Return [X, Y] of the center of cell containing provided text 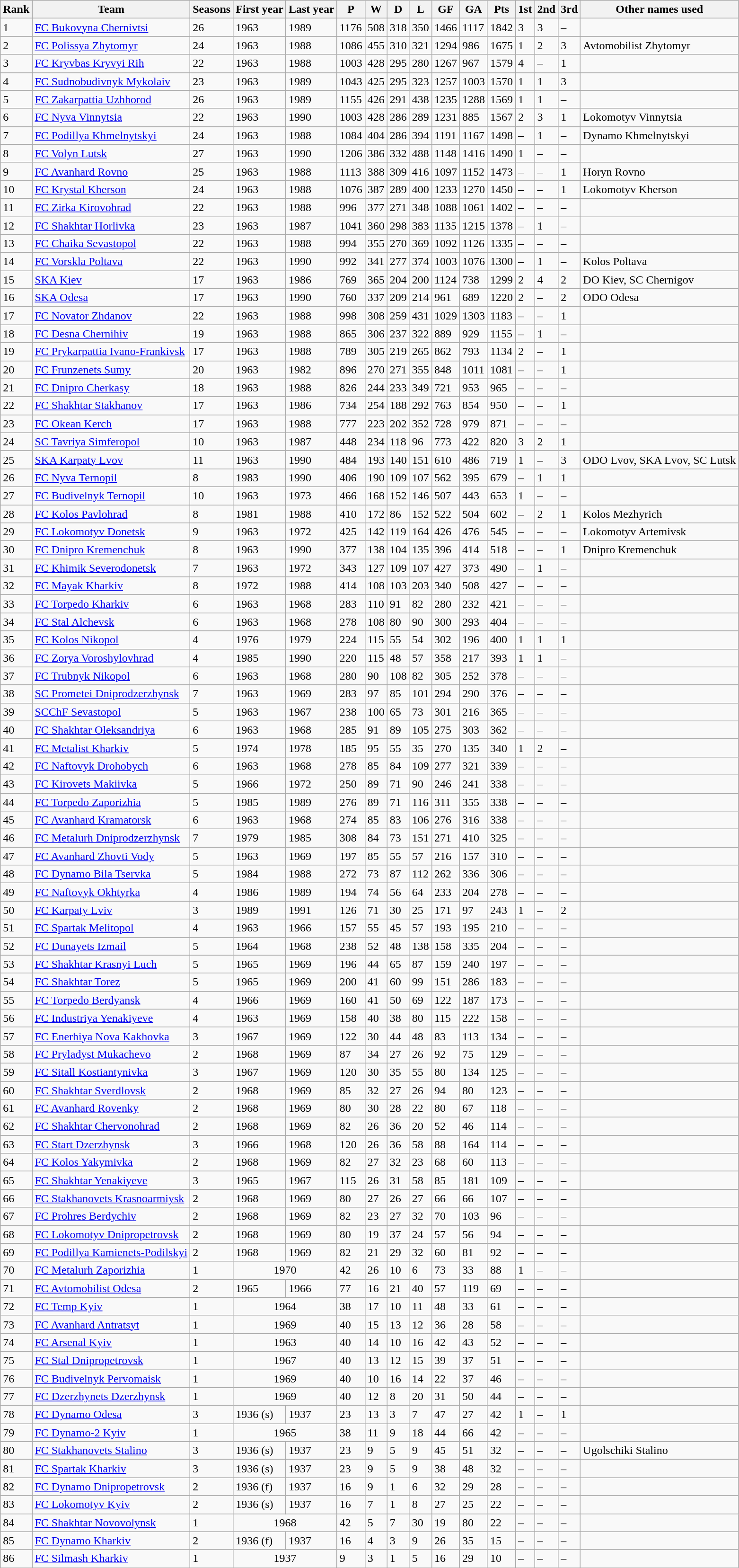
848 [446, 370]
FC Avanhard Rovenky [111, 1108]
1473 [501, 171]
292 [420, 406]
95 [376, 748]
Avtomobilist Zhytomyr [660, 45]
FC Mayak Kharkiv [111, 586]
1st [525, 9]
FC Temp Kyiv [111, 1306]
416 [420, 171]
967 [473, 63]
490 [501, 568]
777 [351, 424]
D [398, 9]
173 [501, 1000]
986 [473, 45]
562 [446, 478]
610 [446, 460]
FC Kolos Yakymivka [111, 1162]
953 [473, 388]
374 [420, 262]
1300 [501, 262]
116 [420, 802]
302 [446, 640]
222 [473, 1018]
223 [376, 424]
185 [351, 748]
FC Dynamo Odesa [111, 1415]
SKA Karpaty Lvov [111, 460]
Dynamo Khmelnytskyi [660, 135]
FC Podillya Khmelnytskyi [111, 135]
72 [16, 1306]
100 [376, 712]
172 [376, 514]
FC Spartak Kharkiv [111, 1469]
112 [420, 874]
889 [446, 334]
1134 [501, 352]
961 [446, 298]
SKA Odesa [111, 298]
104 [398, 550]
1086 [351, 45]
522 [446, 514]
422 [473, 442]
272 [351, 874]
126 [351, 910]
719 [501, 460]
FC Stal Dnipropetrovsk [111, 1360]
1092 [446, 244]
1567 [501, 117]
Team [111, 9]
Rank [16, 9]
219 [398, 352]
386 [376, 153]
679 [501, 478]
FC Shakhtar Torez [111, 982]
421 [501, 604]
FC Avtomobilist Odesa [111, 1288]
1675 [501, 45]
140 [398, 460]
298 [398, 226]
1126 [473, 244]
318 [398, 27]
FC Dynamo Dnipropetrovsk [111, 1487]
FC Kolos Pavlohrad [111, 514]
Lokomotyv Artemivsk [660, 532]
146 [420, 496]
896 [351, 370]
241 [473, 784]
FC Sudnobudivnyk Mykolaiv [111, 81]
FC Polissya Zhytomyr [111, 45]
246 [446, 784]
DO Kiev, SC Chernigov [660, 280]
SC Tavriya Simferopol [111, 442]
FC Shakhtar Horlivka [111, 226]
965 [501, 388]
79 [16, 1433]
854 [473, 406]
159 [446, 964]
FC Dzerzhynets Dzerzhynsk [111, 1397]
FC Shakhtar Stakhanov [111, 406]
290 [473, 694]
1231 [446, 117]
FC Dynamo Bila Tservka [111, 874]
FC Kryvbas Kryvyi Rih [111, 63]
1984 [260, 874]
476 [473, 532]
793 [473, 352]
339 [501, 766]
110 [376, 604]
129 [501, 1054]
300 [446, 622]
1113 [351, 171]
1978 [311, 748]
FC Karpaty Lviv [111, 910]
FC Dynamo Kharkiv [111, 1541]
865 [351, 334]
FC Naftovyk Okhtyrka [111, 892]
1335 [501, 244]
FC Metalist Kharkiv [111, 748]
FC Dynamo-2 Kyiv [111, 1433]
217 [473, 658]
252 [473, 676]
395 [473, 478]
1842 [501, 27]
406 [351, 478]
FC Shakhtar Chervonohrad [111, 1126]
SCChF Sevastopol [111, 712]
275 [446, 730]
FC Kirovets Makiivka [111, 784]
ODO Lvov, SKA Lvov, SC Lutsk [660, 460]
FC Zorya Voroshylovhrad [111, 658]
507 [446, 496]
689 [473, 298]
220 [351, 658]
FC Khimik Severodonetsk [111, 568]
FC Shakhtar Novovolynsk [111, 1523]
Seasons [212, 9]
1976 [260, 640]
237 [398, 334]
59 [16, 1072]
FC Shakhtar Yenakiyeve [111, 1180]
187 [473, 1000]
FC Silmash Kharkiv [111, 1559]
332 [398, 153]
FC Metalurh Dniprodzerzhynsk [111, 838]
309 [398, 171]
FC Enerhiya Nova Kakhovka [111, 1036]
FC Nyva Vinnytsia [111, 117]
348 [420, 207]
FC Nyva Ternopil [111, 478]
2nd [546, 9]
142 [376, 532]
FC Arsenal Kyiv [111, 1342]
285 [351, 730]
FC Chaika Sevastopol [111, 244]
78 [16, 1415]
1215 [473, 226]
Other names used [660, 9]
190 [376, 478]
265 [420, 352]
1191 [446, 135]
FC Naftovyk Drohobych [111, 766]
1270 [473, 189]
998 [351, 316]
316 [473, 820]
188 [398, 406]
FC Dnipro Kremenchuk [111, 550]
203 [420, 586]
1117 [473, 27]
358 [446, 658]
232 [473, 604]
1176 [351, 27]
1235 [446, 99]
106 [420, 820]
1498 [501, 135]
1124 [446, 280]
303 [473, 730]
325 [501, 838]
486 [473, 460]
602 [501, 514]
Kolos Mezhyrich [660, 514]
194 [351, 892]
63 [16, 1144]
171 [446, 910]
FC Trubnyk Nikopol [111, 676]
1466 [446, 27]
431 [420, 316]
1569 [501, 99]
994 [351, 244]
210 [501, 928]
311 [446, 802]
Last year [311, 9]
209 [398, 298]
Lokomotyv Kherson [660, 189]
183 [501, 982]
127 [376, 568]
3rd [570, 9]
979 [473, 424]
773 [446, 442]
1061 [473, 207]
1982 [311, 370]
369 [420, 244]
FC Avanhard Kramatorsk [111, 820]
244 [376, 388]
GF [446, 9]
250 [351, 784]
349 [420, 388]
1991 [311, 910]
653 [501, 496]
1183 [501, 316]
341 [376, 262]
1206 [351, 153]
996 [351, 207]
181 [473, 1180]
Lokomotyv Vinnytsia [660, 117]
FC Dunayets Izmail [111, 946]
224 [351, 640]
1167 [473, 135]
FC Novator Zhdanov [111, 316]
360 [376, 226]
125 [501, 1072]
FC Lokomotyv Dnipropetrovsk [111, 1234]
FC Stakhanovets Krasnoarmiysk [111, 1198]
105 [420, 730]
504 [473, 514]
291 [398, 99]
1416 [473, 153]
FC Prykarpattia Ivano-Frankivsk [111, 352]
388 [376, 171]
FC Torpedo Berdyansk [111, 1000]
Dnipro Kremenchuk [660, 550]
393 [501, 658]
FC Stal Alchevsk [111, 622]
GA [473, 9]
929 [473, 334]
1303 [473, 316]
1257 [446, 81]
262 [446, 874]
1043 [351, 81]
1233 [446, 189]
352 [420, 424]
721 [446, 388]
FC Start Dzerzhynsk [111, 1144]
99 [420, 982]
FC Budivelnyk Pervomaisk [111, 1379]
FC Industriya Yenakiyeve [111, 1018]
387 [376, 189]
W [376, 9]
448 [351, 442]
FC Prohres Berdychiv [111, 1216]
254 [376, 406]
1148 [446, 153]
1294 [446, 45]
Pts [501, 9]
396 [446, 550]
376 [501, 694]
862 [446, 352]
1220 [501, 298]
1041 [351, 226]
488 [420, 153]
240 [473, 964]
323 [420, 81]
1450 [501, 189]
769 [351, 280]
1097 [446, 171]
1011 [473, 370]
1135 [446, 226]
Horyn Rovno [660, 171]
FC Frunzenets Sumy [111, 370]
FC Dnipro Cherkasy [111, 388]
950 [501, 406]
FC Lokomotyv Kyiv [111, 1505]
826 [351, 388]
FC Avanhard Rovno [111, 171]
728 [446, 424]
293 [473, 622]
455 [376, 45]
259 [398, 316]
FC Pryladyst Mukachevo [111, 1054]
1299 [501, 280]
62 [16, 1126]
336 [473, 874]
FC Krystal Kherson [111, 189]
P [351, 9]
FC Sitall Kostiantynivka [111, 1072]
L [420, 9]
789 [351, 352]
FC Shakhtar Krasnyi Luch [111, 964]
ODO Odesa [660, 298]
Ugolschiki Stalino [660, 1451]
195 [473, 928]
1490 [501, 153]
FC Vorskla Poltava [111, 262]
992 [351, 262]
383 [420, 226]
101 [420, 694]
SC Prometei Dniprodzerzhynsk [111, 694]
1981 [260, 514]
123 [501, 1090]
738 [473, 280]
FC Spartak Melitopol [111, 928]
484 [351, 460]
53 [16, 964]
Kolos Poltava [660, 262]
1152 [473, 171]
FC Zakarpattia Uzhhorod [111, 99]
438 [420, 99]
274 [351, 820]
FC Torpedo Zaporizhia [111, 802]
1267 [446, 63]
378 [501, 676]
76 [16, 1379]
545 [501, 532]
885 [473, 117]
1973 [311, 496]
294 [446, 694]
214 [420, 298]
1288 [473, 99]
FC Avanhard Antratsyt [111, 1324]
FC Budivelnyk Ternopil [111, 496]
FC Avanhard Zhovti Vody [111, 856]
FC Bukovyna Chernivtsi [111, 27]
FC Okean Kerch [111, 424]
443 [473, 496]
1579 [501, 63]
1974 [260, 748]
1081 [501, 370]
160 [351, 1000]
362 [501, 730]
1084 [351, 135]
FC Shakhtar Oleksandriya [111, 730]
350 [420, 27]
1983 [260, 478]
1970 [285, 1270]
FC Zirka Kirovohrad [111, 207]
234 [376, 442]
243 [501, 910]
FC Shakhtar Sverdlovsk [111, 1090]
343 [351, 568]
FC Lokomotyv Donetsk [111, 532]
SKA Kiev [111, 280]
763 [446, 406]
FC Stakhanovets Stalino [111, 1451]
335 [473, 946]
466 [351, 496]
FC Desna Chernihiv [111, 334]
871 [501, 424]
FC Podillya Kamienets-Podilskyi [111, 1252]
FC Metalurh Zaporizhia [111, 1270]
First year [260, 9]
734 [351, 406]
FC Kolos Nikopol [111, 640]
394 [420, 135]
FC Torpedo Kharkiv [111, 604]
518 [501, 550]
1029 [446, 316]
1088 [446, 207]
760 [351, 298]
373 [473, 568]
337 [376, 298]
49 [16, 892]
301 [446, 712]
1378 [501, 226]
1402 [501, 207]
820 [501, 442]
1570 [501, 81]
202 [398, 424]
322 [420, 334]
168 [376, 496]
FC Volyn Lutsk [111, 153]
